Pinpoint the cell where the given text exists, returning its (X, Y) midpoint coordinate. 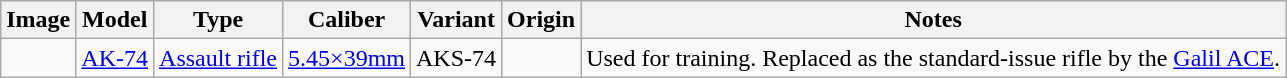
Model (115, 20)
Origin (542, 20)
Assault rifle (218, 58)
AKS-74 (456, 58)
Variant (456, 20)
AK-74 (115, 58)
Image (38, 20)
Used for training. Replaced as the standard-issue rifle by the Galil ACE. (934, 58)
Caliber (347, 20)
5.45×39mm (347, 58)
Type (218, 20)
Notes (934, 20)
